Extract the (X, Y) coordinate from the center of the cell holding the provided text.  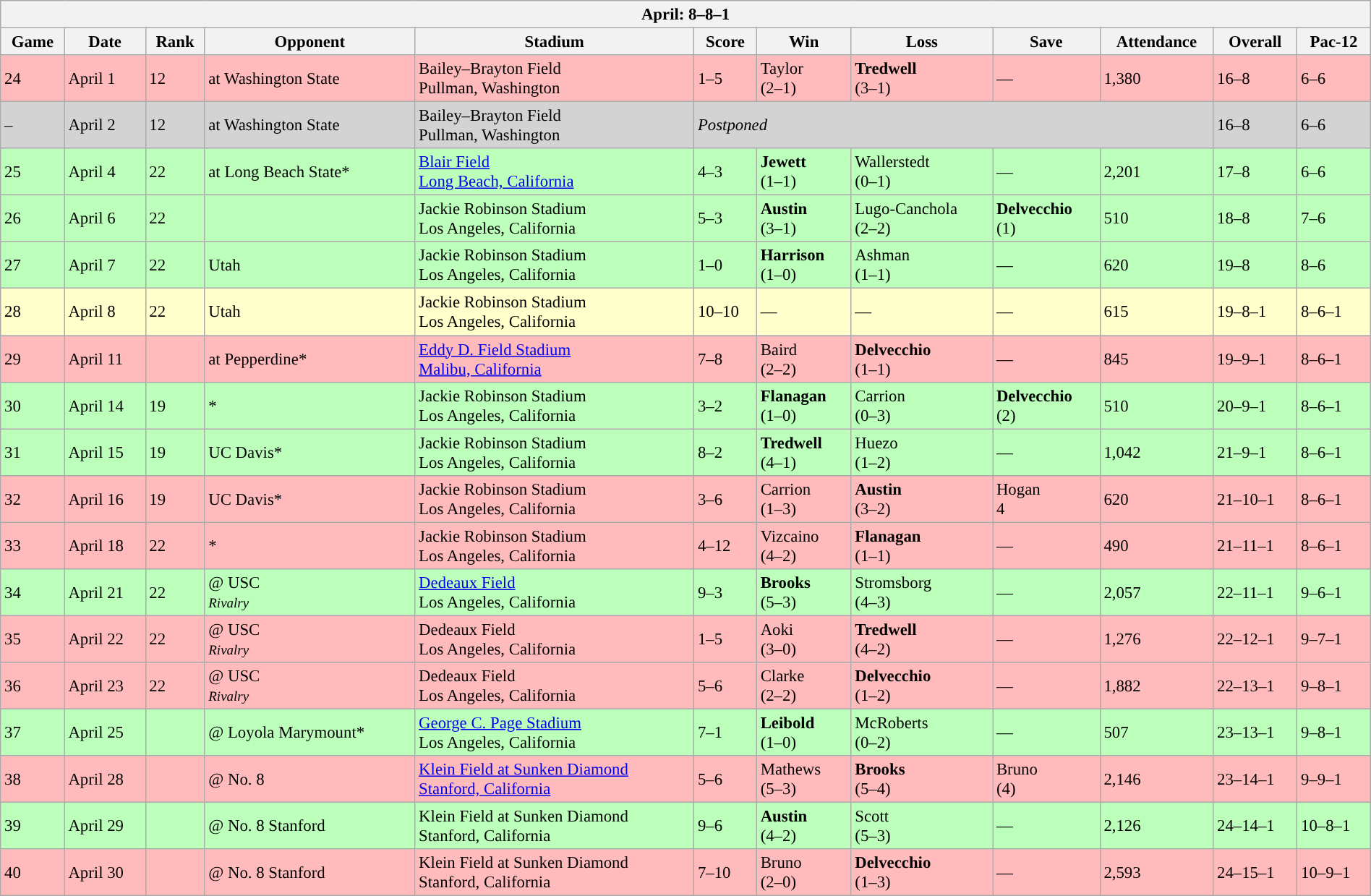
Austin(3–2) (922, 499)
10–9–1 (1334, 872)
Attendance (1157, 41)
Delvecchio(2) (1046, 405)
21–10–1 (1255, 499)
3–2 (726, 405)
Lugo-Canchola(2–2) (922, 218)
Brooks(5–3) (804, 592)
April 15 (105, 453)
Carrion(1–3) (804, 499)
27 (33, 265)
Huezo(1–2) (922, 453)
490 (1157, 545)
31 (33, 453)
Scott(5–3) (922, 826)
April: 8–8–1 (685, 14)
23–13–1 (1255, 732)
Overall (1255, 41)
615 (1157, 312)
Carrion(0–3) (922, 405)
39 (33, 826)
Clarke(2–2) (804, 686)
April 7 (105, 265)
1–0 (726, 265)
April 21 (105, 592)
Rank (175, 41)
18–8 (1255, 218)
April 8 (105, 312)
22–13–1 (1255, 686)
McRoberts(0–2) (922, 732)
Bruno (4) (1046, 780)
April 14 (105, 405)
Ashman (1–1) (922, 265)
32 (33, 499)
24–14–1 (1255, 826)
Harrison(1–0) (804, 265)
26 (33, 218)
Flanagan (1–0) (804, 405)
Leibold(1–0) (804, 732)
April 30 (105, 872)
George C. Page StadiumLos Angeles, California (555, 732)
507 (1157, 732)
2,146 (1157, 780)
1,380 (1157, 78)
Score (726, 41)
25 (33, 172)
Blair FieldLong Beach, California (555, 172)
10–10 (726, 312)
22–11–1 (1255, 592)
36 (33, 686)
Opponent (309, 41)
at Pepperdine* (309, 359)
9–7–1 (1334, 639)
April 18 (105, 545)
7–10 (726, 872)
22–12–1 (1255, 639)
Wallerstedt (0–1) (922, 172)
Austin (3–1) (804, 218)
21–9–1 (1255, 453)
Baird(2–2) (804, 359)
Postponed (954, 126)
Taylor (2–1) (804, 78)
Delvecchio(1–3) (922, 872)
April 4 (105, 172)
April 16 (105, 499)
34 (33, 592)
20–9–1 (1255, 405)
38 (33, 780)
April 29 (105, 826)
April 28 (105, 780)
19–9–1 (1255, 359)
Save (1046, 41)
24–15–1 (1255, 872)
2,057 (1157, 592)
35 (33, 639)
24 (33, 78)
1,276 (1157, 639)
Stadium (555, 41)
April 6 (105, 218)
Stromsborg(4–3) (922, 592)
April 25 (105, 732)
Pac-12 (1334, 41)
Game (33, 41)
9–3 (726, 592)
8–6 (1334, 265)
30 (33, 405)
2,593 (1157, 872)
Jewett(1–1) (804, 172)
37 (33, 732)
29 (33, 359)
at Long Beach State* (309, 172)
April 23 (105, 686)
April 22 (105, 639)
1,042 (1157, 453)
Brooks (5–4) (922, 780)
April 11 (105, 359)
@ No. 8 (309, 780)
9–9–1 (1334, 780)
10–8–1 (1334, 826)
April 1 (105, 78)
Bruno(2–0) (804, 872)
23–14–1 (1255, 780)
7–6 (1334, 218)
5–3 (726, 218)
40 (33, 872)
7–1 (726, 732)
Delvecchio(1–2) (922, 686)
2,201 (1157, 172)
Aoki(3–0) (804, 639)
@ Loyola Marymount* (309, 732)
Loss (922, 41)
Mathews (5–3) (804, 780)
Tredwell(4–1) (804, 453)
7–8 (726, 359)
Austin(4–2) (804, 826)
Flanagan(1–1) (922, 545)
4–12 (726, 545)
3–6 (726, 499)
2,126 (1157, 826)
Delvecchio(1–1) (922, 359)
Hogan4 (1046, 499)
9–6 (726, 826)
845 (1157, 359)
21–11–1 (1255, 545)
April 2 (105, 126)
Vizcaino(4–2) (804, 545)
28 (33, 312)
4–3 (726, 172)
19–8 (1255, 265)
Eddy D. Field StadiumMalibu, California (555, 359)
19–8–1 (1255, 312)
1,882 (1157, 686)
– (33, 126)
8–2 (726, 453)
Delvecchio(1) (1046, 218)
Date (105, 41)
Win (804, 41)
9–6–1 (1334, 592)
Tredwell (3–1) (922, 78)
17–8 (1255, 172)
33 (33, 545)
Tredwell(4–2) (922, 639)
